For the text-containing cell, return its midpoint in [x, y] coordinate format. 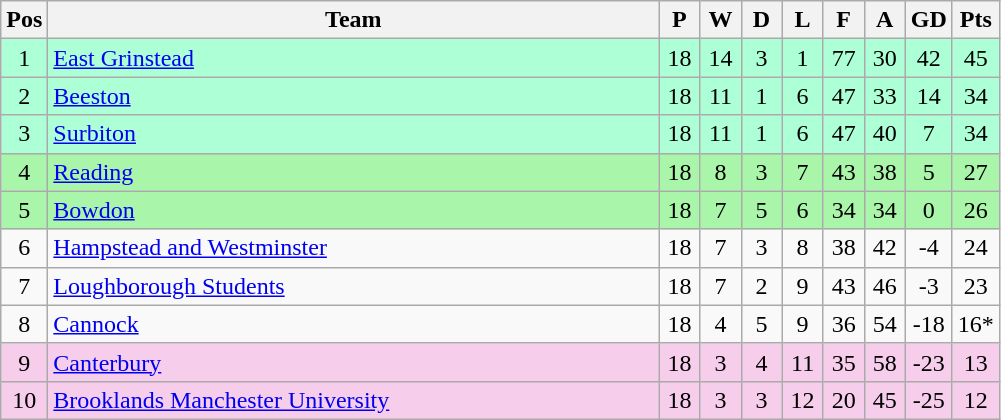
16* [976, 324]
0 [928, 210]
-23 [928, 362]
L [802, 20]
Team [354, 20]
27 [976, 172]
Pos [24, 20]
East Grinstead [354, 58]
Cannock [354, 324]
Pts [976, 20]
Loughborough Students [354, 286]
A [884, 20]
Beeston [354, 96]
35 [844, 362]
23 [976, 286]
40 [884, 134]
P [680, 20]
58 [884, 362]
20 [844, 400]
Brooklands Manchester University [354, 400]
Hampstead and Westminster [354, 248]
26 [976, 210]
-25 [928, 400]
F [844, 20]
Reading [354, 172]
77 [844, 58]
-18 [928, 324]
46 [884, 286]
13 [976, 362]
36 [844, 324]
10 [24, 400]
-3 [928, 286]
W [720, 20]
30 [884, 58]
33 [884, 96]
D [762, 20]
Bowdon [354, 210]
54 [884, 324]
-4 [928, 248]
Canterbury [354, 362]
24 [976, 248]
Surbiton [354, 134]
GD [928, 20]
